Determine the (X, Y) coordinate at the center of the cell enclosing the given text.  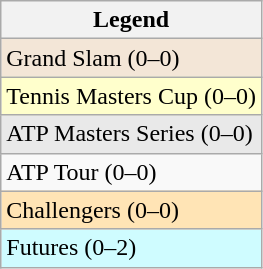
Futures (0–2) (132, 248)
Legend (132, 20)
Challengers (0–0) (132, 210)
ATP Masters Series (0–0) (132, 134)
Tennis Masters Cup (0–0) (132, 96)
ATP Tour (0–0) (132, 172)
Grand Slam (0–0) (132, 58)
